Capture the cell that displays the provided text and extract its [X, Y] central coordinate. 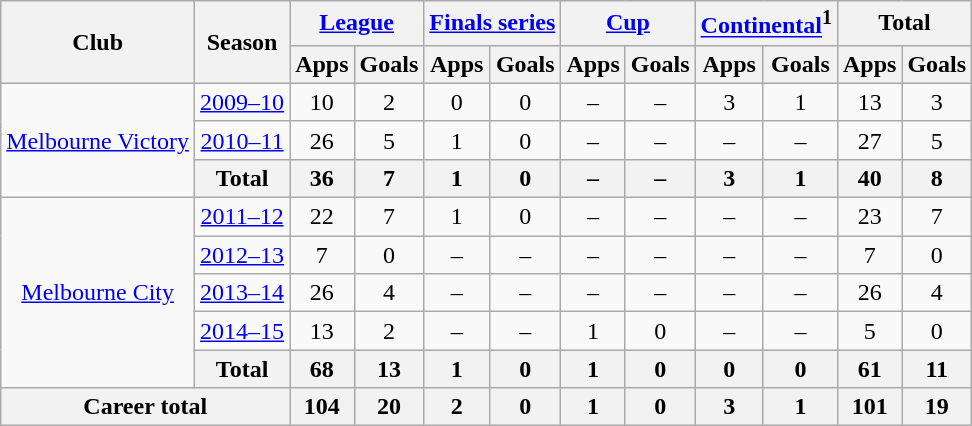
2011–12 [242, 217]
Melbourne City [98, 293]
Club [98, 42]
40 [869, 178]
23 [869, 217]
Career total [146, 407]
2009–10 [242, 102]
11 [937, 369]
2010–11 [242, 140]
Season [242, 42]
2013–14 [242, 293]
Melbourne Victory [98, 140]
10 [322, 102]
27 [869, 140]
Continental1 [766, 24]
104 [322, 407]
68 [322, 369]
61 [869, 369]
22 [322, 217]
Finals series [492, 24]
101 [869, 407]
League [357, 24]
36 [322, 178]
2014–15 [242, 331]
Cup [628, 24]
2012–13 [242, 255]
20 [389, 407]
19 [937, 407]
8 [937, 178]
